Capture the cell that displays the provided text and extract its [X, Y] central coordinate. 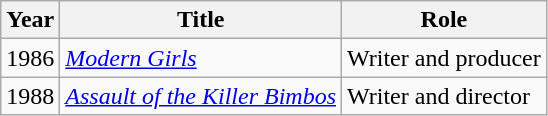
Assault of the Killer Bimbos [201, 96]
Role [444, 20]
Writer and producer [444, 58]
Title [201, 20]
1986 [30, 58]
Modern Girls [201, 58]
1988 [30, 96]
Writer and director [444, 96]
Year [30, 20]
